Capture the cell that displays the provided text and extract its [X, Y] central coordinate. 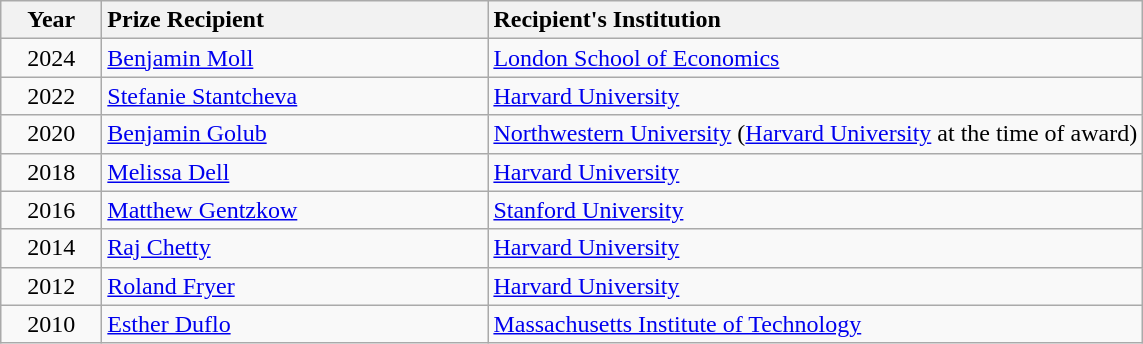
Recipient's Institution [816, 20]
Year [52, 20]
Melissa Dell [295, 172]
Stanford University [816, 210]
2010 [52, 324]
2024 [52, 58]
Benjamin Moll [295, 58]
Prize Recipient [295, 20]
Northwestern University (Harvard University at the time of award) [816, 134]
2020 [52, 134]
Roland Fryer [295, 286]
2018 [52, 172]
Stefanie Stantcheva [295, 96]
Massachusetts Institute of Technology [816, 324]
Esther Duflo [295, 324]
2016 [52, 210]
Benjamin Golub [295, 134]
Matthew Gentzkow [295, 210]
2012 [52, 286]
2022 [52, 96]
2014 [52, 248]
Raj Chetty [295, 248]
London School of Economics [816, 58]
